Scan for the cell matching the given text and deliver its [x, y] coordinate at center. 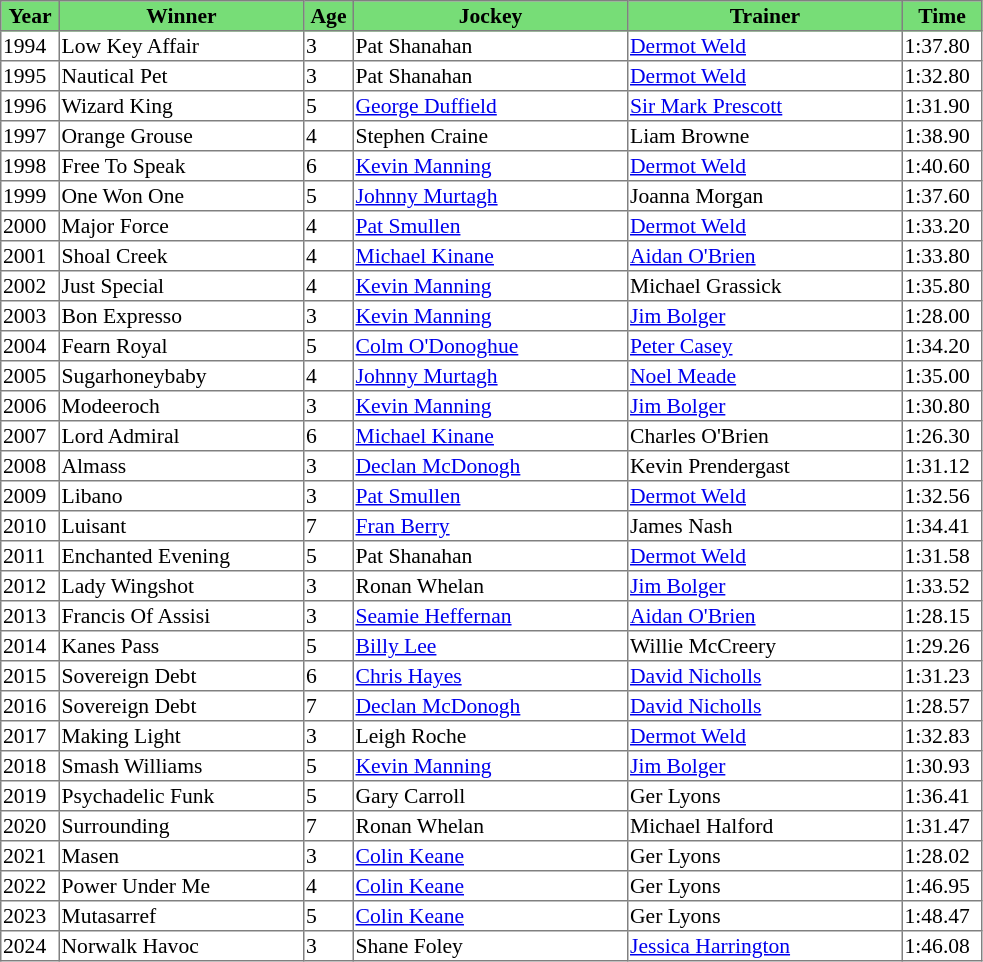
2018 [30, 766]
Low Key Affair [181, 46]
1996 [30, 106]
1:33.80 [942, 256]
Smash Williams [181, 766]
Winner [181, 16]
Free To Speak [181, 166]
1:31.58 [942, 556]
2020 [30, 826]
1997 [30, 136]
1:28.02 [942, 856]
Age [329, 16]
Year [30, 16]
Just Special [181, 286]
1:35.00 [942, 376]
George Duffield [490, 106]
2008 [30, 466]
Michael Halford [765, 826]
1:31.23 [942, 676]
2004 [30, 346]
2021 [30, 856]
1:34.20 [942, 346]
Almass [181, 466]
Leigh Roche [490, 736]
2005 [30, 376]
Seamie Heffernan [490, 616]
Stephen Craine [490, 136]
Luisant [181, 526]
Gary Carroll [490, 796]
Francis Of Assisi [181, 616]
1:34.41 [942, 526]
Liam Browne [765, 136]
1:28.57 [942, 706]
1:35.80 [942, 286]
Joanna Morgan [765, 196]
Charles O'Brien [765, 436]
1:48.47 [942, 916]
2000 [30, 226]
2010 [30, 526]
Mutasarref [181, 916]
Kevin Prendergast [765, 466]
1:31.90 [942, 106]
2023 [30, 916]
Major Force [181, 226]
2024 [30, 946]
Masen [181, 856]
One Won One [181, 196]
Bon Expresso [181, 316]
2016 [30, 706]
2009 [30, 496]
2001 [30, 256]
1:33.20 [942, 226]
Modeeroch [181, 406]
Fran Berry [490, 526]
Nautical Pet [181, 76]
1:28.15 [942, 616]
Norwalk Havoc [181, 946]
Colm O'Donoghue [490, 346]
1:30.80 [942, 406]
1:36.41 [942, 796]
1:46.95 [942, 886]
1:31.12 [942, 466]
1995 [30, 76]
Sir Mark Prescott [765, 106]
2002 [30, 286]
Fearn Royal [181, 346]
Willie McCreery [765, 646]
Shoal Creek [181, 256]
1:40.60 [942, 166]
Chris Hayes [490, 676]
Shane Foley [490, 946]
Kanes Pass [181, 646]
2006 [30, 406]
Making Light [181, 736]
2011 [30, 556]
1:32.56 [942, 496]
Lady Wingshot [181, 586]
Orange Grouse [181, 136]
2013 [30, 616]
Wizard King [181, 106]
Jockey [490, 16]
Billy Lee [490, 646]
Enchanted Evening [181, 556]
1999 [30, 196]
Michael Grassick [765, 286]
Sugarhoneybaby [181, 376]
1:37.80 [942, 46]
Psychadelic Funk [181, 796]
2015 [30, 676]
James Nash [765, 526]
2022 [30, 886]
2003 [30, 316]
2012 [30, 586]
Libano [181, 496]
1:31.47 [942, 826]
1:26.30 [942, 436]
1:28.00 [942, 316]
Power Under Me [181, 886]
1:32.80 [942, 76]
Jessica Harrington [765, 946]
2019 [30, 796]
1994 [30, 46]
1998 [30, 166]
2017 [30, 736]
Noel Meade [765, 376]
1:37.60 [942, 196]
Surrounding [181, 826]
Time [942, 16]
Peter Casey [765, 346]
1:29.26 [942, 646]
1:46.08 [942, 946]
1:30.93 [942, 766]
2007 [30, 436]
Trainer [765, 16]
1:38.90 [942, 136]
1:33.52 [942, 586]
Lord Admiral [181, 436]
2014 [30, 646]
1:32.83 [942, 736]
